Detect which cell encompasses the target text, then output its [x, y] center coordinate. 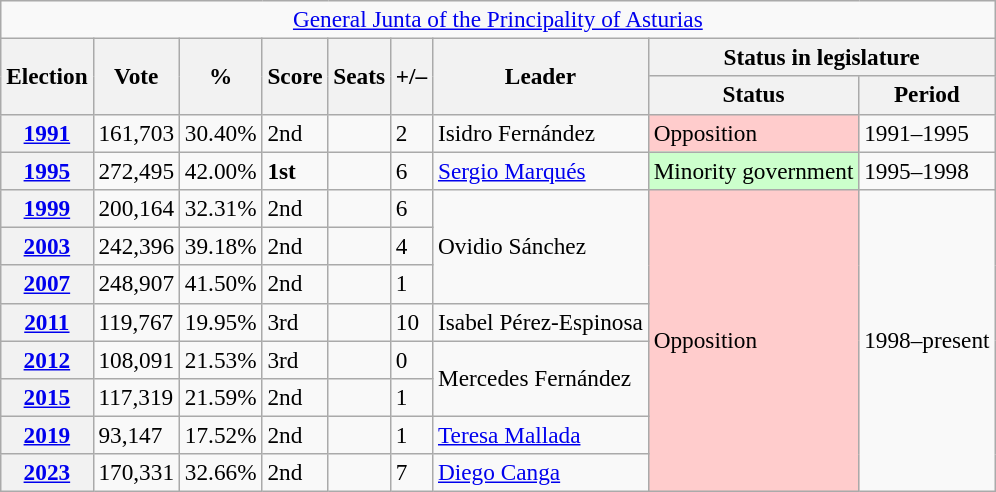
2019 [47, 435]
42.00% [220, 170]
248,907 [136, 284]
2012 [47, 359]
Leader [541, 76]
1995 [47, 170]
117,319 [136, 397]
Seats [360, 76]
1995–1998 [927, 170]
2007 [47, 284]
Diego Canga [541, 473]
1999 [47, 208]
Status in legislature [822, 57]
21.53% [220, 359]
7 [411, 473]
17.52% [220, 435]
93,147 [136, 435]
2 [411, 133]
170,331 [136, 473]
21.59% [220, 397]
32.66% [220, 473]
119,767 [136, 322]
1st [295, 170]
2015 [47, 397]
161,703 [136, 133]
4 [411, 246]
0 [411, 359]
Score [295, 76]
30.40% [220, 133]
Status [754, 95]
2003 [47, 246]
39.18% [220, 246]
Mercedes Fernández [541, 378]
200,164 [136, 208]
Ovidio Sánchez [541, 246]
General Junta of the Principality of Asturias [498, 19]
Isabel Pérez-Espinosa [541, 322]
% [220, 76]
108,091 [136, 359]
Minority government [754, 170]
41.50% [220, 284]
1991–1995 [927, 133]
272,495 [136, 170]
+/– [411, 76]
19.95% [220, 322]
Period [927, 95]
Teresa Mallada [541, 435]
1991 [47, 133]
Sergio Marqués [541, 170]
242,396 [136, 246]
1998–present [927, 340]
2011 [47, 322]
Election [47, 76]
Vote [136, 76]
32.31% [220, 208]
Isidro Fernández [541, 133]
10 [411, 322]
2023 [47, 473]
